Scan for the cell matching the given text and deliver its (x, y) coordinate at center. 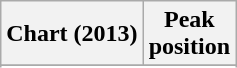
Chart (2013) (72, 34)
Peakposition (189, 34)
